Return the [X, Y] coordinate for the center point of the cell that contains the specified text.  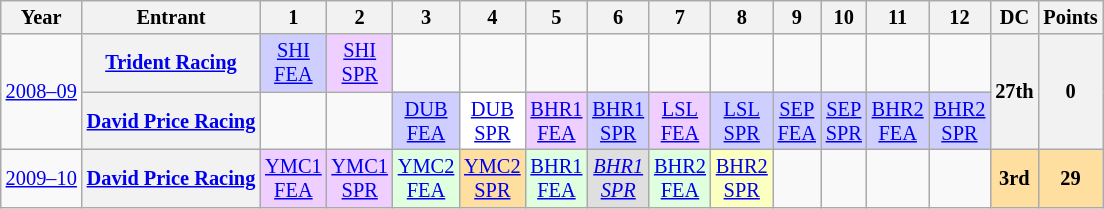
SHISPR [360, 63]
27th [1014, 92]
0 [1071, 92]
6 [618, 17]
SEPSPR [844, 121]
LSLFEA [680, 121]
2 [360, 17]
1 [293, 17]
2008–09 [42, 92]
Year [42, 17]
YMC1SPR [360, 178]
SEPFEA [797, 121]
YMC2SPR [492, 178]
DC [1014, 17]
DUBSPR [492, 121]
8 [742, 17]
5 [557, 17]
11 [898, 17]
4 [492, 17]
YMC1FEA [293, 178]
3rd [1014, 178]
SHIFEA [293, 63]
7 [680, 17]
LSLSPR [742, 121]
9 [797, 17]
10 [844, 17]
2009–10 [42, 178]
Points [1071, 17]
Trident Racing [171, 63]
DUBFEA [426, 121]
YMC2FEA [426, 178]
Entrant [171, 17]
12 [960, 17]
29 [1071, 178]
3 [426, 17]
